Identify which cell holds the provided text, then report its (X, Y) central coordinate. 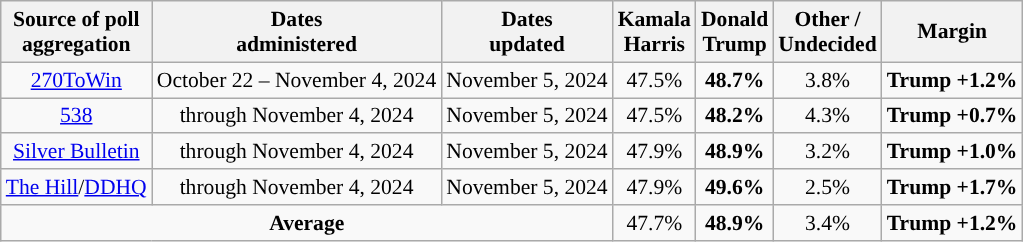
Margin (952, 32)
4.3% (827, 116)
KamalaHarris (654, 32)
Datesadministered (297, 32)
DonaldTrump (734, 32)
October 22 – November 4, 2024 (297, 80)
Average (307, 223)
3.4% (827, 223)
The Hill/DDHQ (76, 187)
Datesupdated (526, 32)
48.7% (734, 80)
Source of pollaggregation (76, 32)
2.5% (827, 187)
48.2% (734, 116)
538 (76, 116)
3.8% (827, 80)
270ToWin (76, 80)
49.6% (734, 187)
Trump +0.7% (952, 116)
Other /Undecided (827, 32)
Silver Bulletin (76, 152)
Trump +1.7% (952, 187)
47.7% (654, 223)
3.2% (827, 152)
Trump +1.0% (952, 152)
